Locate the cell with the specified text and output its (x, y) center coordinate. 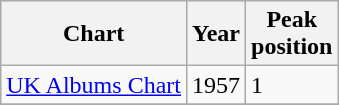
Year (216, 34)
Chart (94, 34)
1957 (216, 85)
1 (292, 85)
Peakposition (292, 34)
UK Albums Chart (94, 85)
